From the cell containing the given text, extract its center point as [x, y] coordinate. 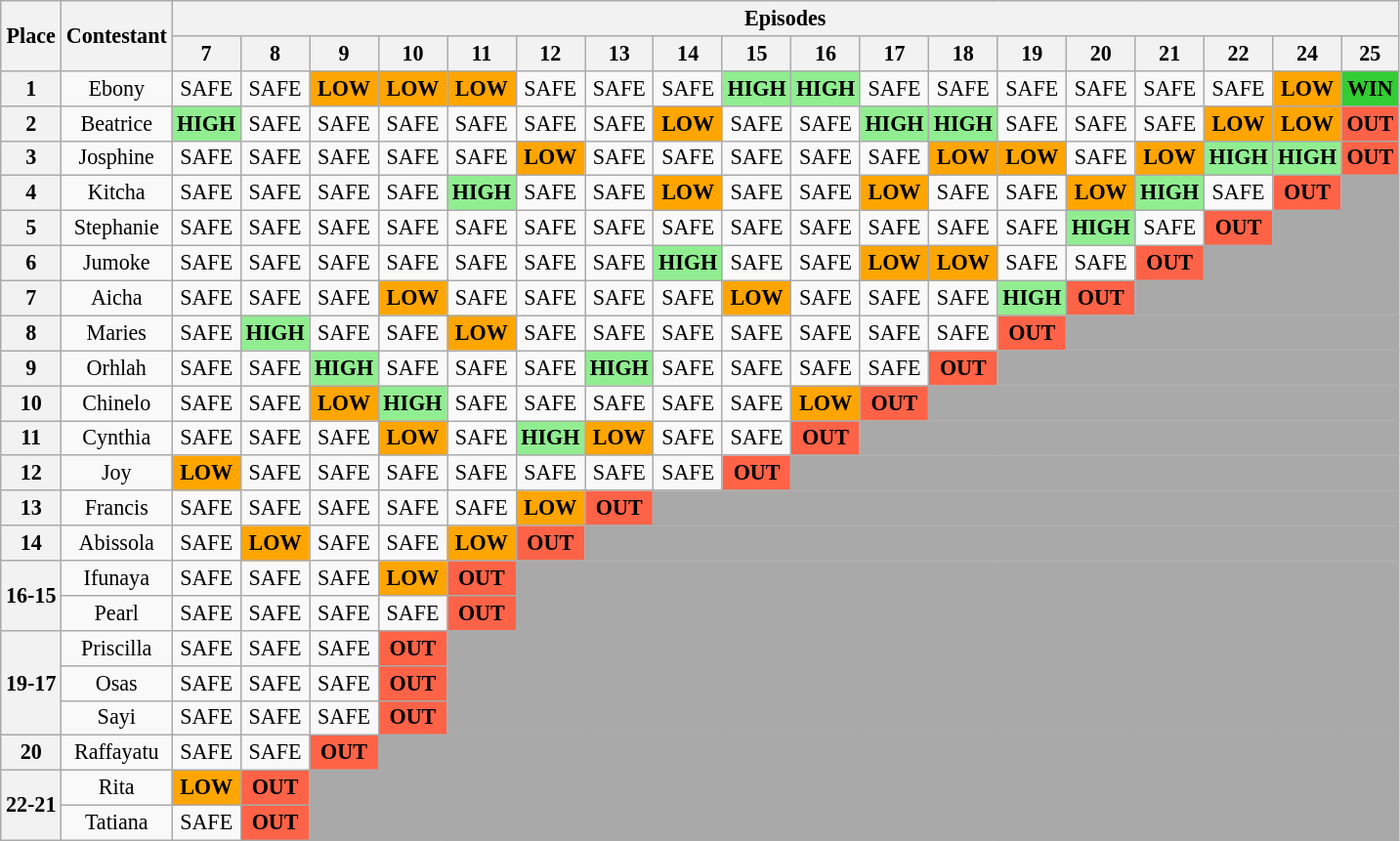
1 [31, 88]
Sayi [117, 718]
Francis [117, 508]
WIN [1370, 88]
16-15 [31, 595]
Abissola [117, 543]
25 [1370, 53]
Pearl [117, 612]
Place [31, 35]
16 [826, 53]
2 [31, 123]
3 [31, 158]
Rita [117, 787]
19-17 [31, 682]
Stephanie [117, 228]
5 [31, 228]
Ebony [117, 88]
21 [1169, 53]
Beatrice [117, 123]
18 [963, 53]
Episodes [785, 18]
22 [1238, 53]
24 [1307, 53]
Tatiana [117, 822]
Jumoke [117, 263]
Cynthia [117, 438]
Ifunaya [117, 577]
Priscilla [117, 648]
Osas [117, 683]
Orhlah [117, 368]
Joy [117, 473]
22-21 [31, 805]
Kitcha [117, 193]
Raffayatu [117, 753]
6 [31, 263]
4 [31, 193]
15 [756, 53]
Contestant [117, 35]
17 [894, 53]
Maries [117, 333]
Josphine [117, 158]
Aicha [117, 298]
Chinelo [117, 402]
19 [1032, 53]
